Pinpoint the cell where the given text exists, returning its [x, y] midpoint coordinate. 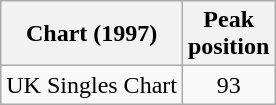
Chart (1997) [92, 34]
UK Singles Chart [92, 85]
Peakposition [228, 34]
93 [228, 85]
